Scan for the cell matching the given text and deliver its [X, Y] coordinate at center. 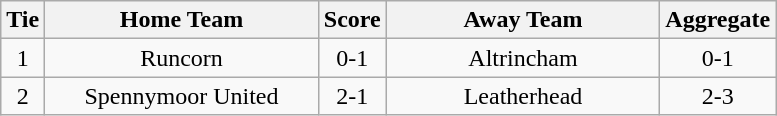
Away Team [523, 20]
Altrincham [523, 58]
Score [352, 20]
2-1 [352, 96]
Tie [23, 20]
1 [23, 58]
Spennymoor United [182, 96]
Home Team [182, 20]
Leatherhead [523, 96]
Aggregate [718, 20]
Runcorn [182, 58]
2 [23, 96]
2-3 [718, 96]
